Scan for the cell matching the given text and deliver its [x, y] coordinate at center. 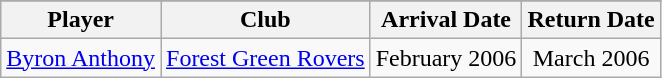
Club [265, 20]
Byron Anthony [81, 58]
Forest Green Rovers [265, 58]
March 2006 [591, 58]
February 2006 [446, 58]
Return Date [591, 20]
Player [81, 20]
Arrival Date [446, 20]
